Provide the (X, Y) coordinate of the cell's center where the given text is located.  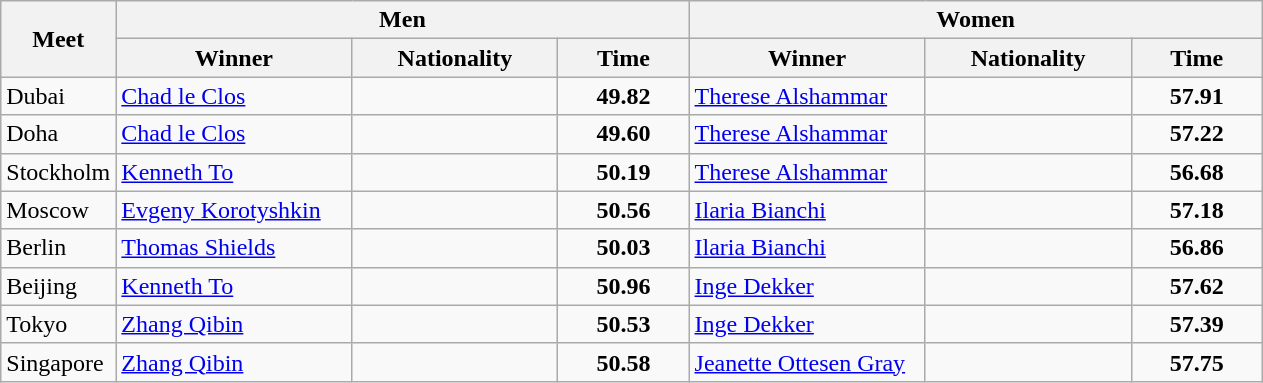
50.58 (624, 362)
50.19 (624, 172)
Singapore (58, 362)
57.75 (1196, 362)
57.62 (1196, 286)
49.60 (624, 134)
50.96 (624, 286)
Jeanette Ottesen Gray (807, 362)
Tokyo (58, 324)
Thomas Shields (234, 248)
50.53 (624, 324)
Evgeny Korotyshkin (234, 210)
57.18 (1196, 210)
Men (402, 20)
Beijing (58, 286)
50.56 (624, 210)
Meet (58, 39)
Women (976, 20)
57.39 (1196, 324)
Stockholm (58, 172)
50.03 (624, 248)
57.91 (1196, 96)
Doha (58, 134)
Berlin (58, 248)
57.22 (1196, 134)
56.68 (1196, 172)
49.82 (624, 96)
56.86 (1196, 248)
Dubai (58, 96)
Moscow (58, 210)
